Capture the cell that displays the provided text and extract its [X, Y] central coordinate. 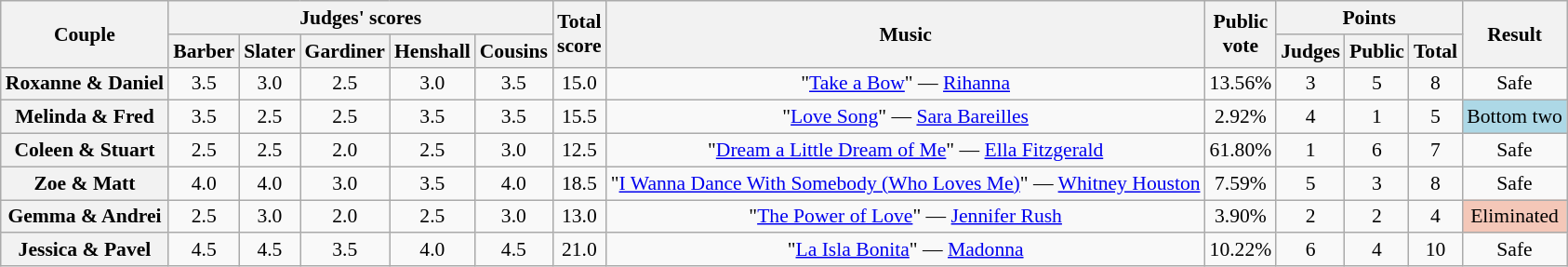
"I Wanna Dance With Somebody (Who Loves Me)" — Whitney Houston [906, 183]
Bottom two [1514, 117]
Judges [1310, 51]
Cousins [513, 51]
Slater [270, 51]
3.90% [1241, 217]
21.0 [579, 250]
Gemma & Andrei [85, 217]
12.5 [579, 151]
15.5 [579, 117]
Totalscore [579, 33]
Henshall [432, 51]
61.80% [1241, 151]
Roxanne & Daniel [85, 84]
Total [1436, 51]
Judges' scores [361, 18]
Couple [85, 33]
Jessica & Pavel [85, 250]
Melinda & Fred [85, 117]
18.5 [579, 183]
10.22% [1241, 250]
"Love Song" — Sara Bareilles [906, 117]
13.56% [1241, 84]
13.0 [579, 217]
Eliminated [1514, 217]
"Take a Bow" — Rihanna [906, 84]
10 [1436, 250]
7 [1436, 151]
Coleen & Stuart [85, 151]
Music [906, 33]
"Dream a Little Dream of Me" — Ella Fitzgerald [906, 151]
"The Power of Love" — Jennifer Rush [906, 217]
Publicvote [1241, 33]
Points [1369, 18]
Barber [204, 51]
2.92% [1241, 117]
Gardiner [345, 51]
Public [1376, 51]
Result [1514, 33]
"La Isla Bonita" — Madonna [906, 250]
15.0 [579, 84]
Zoe & Matt [85, 183]
7.59% [1241, 183]
